Extract the [X, Y] coordinate from the center of the cell holding the provided text.  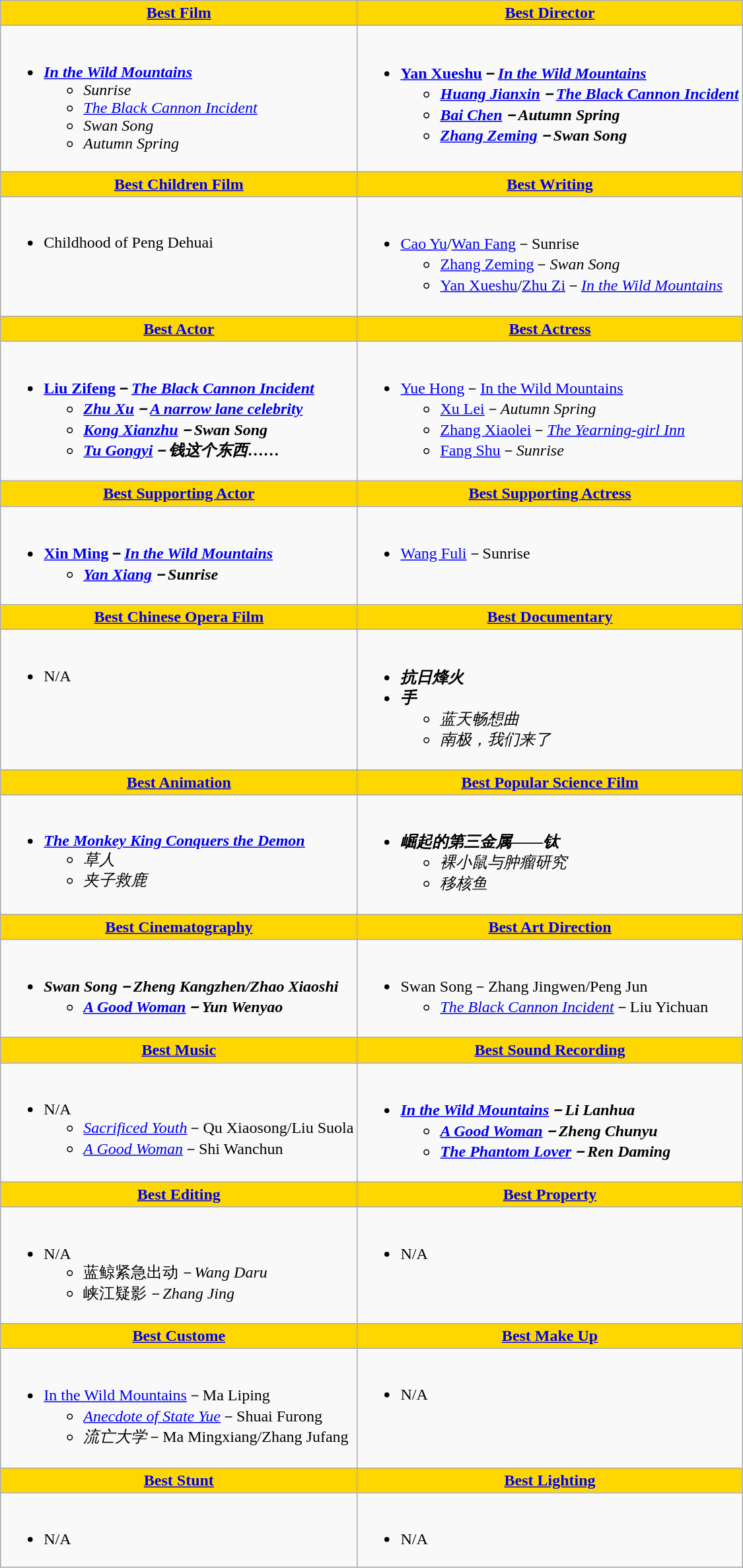
Best Lighting [549, 1480]
In the Wild MountainsSunriseThe Black Cannon IncidentSwan SongAutumn Spring [179, 99]
Best Director [549, 13]
崛起的第三金属——钛裸小鼠与肿瘤研究移核鱼 [549, 854]
Best Animation [179, 782]
Best Popular Science Film [549, 782]
Best Writing [549, 184]
Best Stunt [179, 1480]
Best Custome [179, 1336]
Liu Zifeng－The Black Cannon IncidentZhu Xu－A narrow lane celebrityKong Xianzhu－Swan SongTu Gongyi－钱这个东西…… [179, 411]
Best Editing [179, 1194]
Xin Ming－In the Wild MountainsYan Xiang－Sunrise [179, 556]
Best Supporting Actor [179, 494]
Best Supporting Actress [549, 494]
Best Chinese Opera Film [179, 617]
Wang Fuli－Sunrise [549, 556]
Yan Xueshu－In the Wild MountainsHuang Jianxin－The Black Cannon IncidentBai Chen－Autumn SpringZhang Zeming－Swan Song [549, 99]
抗日烽火手蓝天畅想曲南极，我们来了 [549, 700]
Childhood of Peng Dehuai [179, 256]
Best Documentary [549, 617]
Yue Hong－In the Wild MountainsXu Lei－Autumn SpringZhang Xiaolei－The Yearning-girl InnFang Shu－Sunrise [549, 411]
In the Wild Mountains－Li LanhuaA Good Woman－Zheng ChunyuThe Phantom Lover－Ren Daming [549, 1122]
Best Actor [179, 328]
Swan Song－Zhang Jingwen/Peng JunThe Black Cannon Incident－Liu Yichuan [549, 989]
Best Sound Recording [549, 1050]
Best Make Up [549, 1336]
Best Film [179, 13]
Best Property [549, 1194]
Best Children Film [179, 184]
Best Cinematography [179, 926]
Cao Yu/Wan Fang－SunriseZhang Zeming－Swan SongYan Xueshu/Zhu Zi－In the Wild Mountains [549, 256]
The Monkey King Conquers the Demon草人夹子救鹿 [179, 854]
Swan Song－Zheng Kangzhen/Zhao XiaoshiA Good Woman－Yun Wenyao [179, 989]
In the Wild Mountains－Ma LipingAnecdote of State Yue－Shuai Furong流亡大学－Ma Mingxiang/Zhang Jufang [179, 1408]
Best Art Direction [549, 926]
Best Actress [549, 328]
N/A蓝鲸紧急出动－Wang Daru峡江疑影－Zhang Jing [179, 1265]
N/ASacrificed Youth－Qu Xiaosong/Liu SuolaA Good Woman－Shi Wanchun [179, 1122]
Best Music [179, 1050]
